Find where the given text appears and provide that cell's center as (x, y) coordinate. 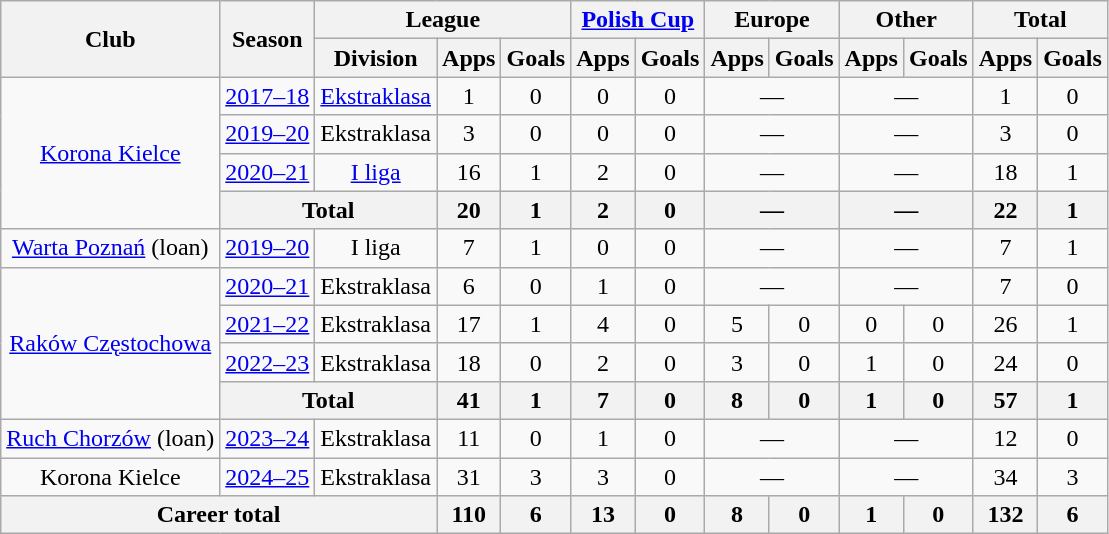
2024–25 (268, 477)
24 (1005, 362)
2017–18 (268, 96)
11 (469, 438)
Division (376, 58)
17 (469, 324)
20 (469, 210)
16 (469, 172)
Career total (219, 515)
Warta Poznań (loan) (110, 248)
22 (1005, 210)
Raków Częstochowa (110, 343)
13 (603, 515)
57 (1005, 400)
12 (1005, 438)
League (443, 20)
Ruch Chorzów (loan) (110, 438)
132 (1005, 515)
34 (1005, 477)
2023–24 (268, 438)
4 (603, 324)
Europe (772, 20)
Other (906, 20)
110 (469, 515)
5 (737, 324)
31 (469, 477)
26 (1005, 324)
41 (469, 400)
2021–22 (268, 324)
Polish Cup (638, 20)
Season (268, 39)
Club (110, 39)
2022–23 (268, 362)
